From the cell containing the given text, extract its center point as (X, Y) coordinate. 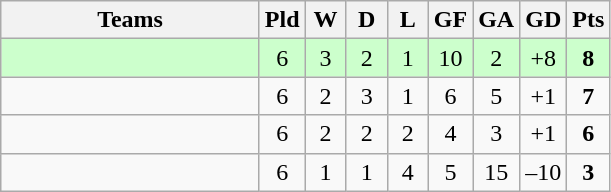
Teams (130, 20)
10 (450, 58)
–10 (544, 172)
Pld (282, 20)
GA (496, 20)
L (408, 20)
W (326, 20)
15 (496, 172)
7 (588, 96)
+8 (544, 58)
Pts (588, 20)
GF (450, 20)
GD (544, 20)
D (366, 20)
8 (588, 58)
